Determine the (x, y) coordinate at the center of the cell enclosing the given text.  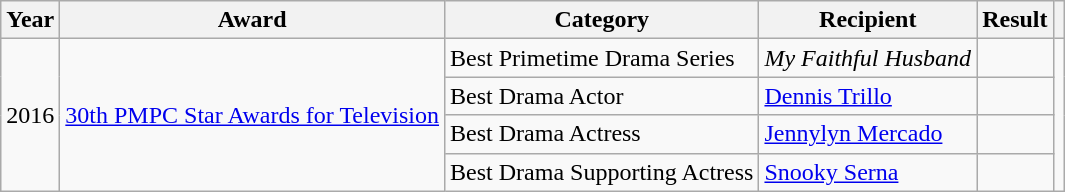
Best Drama Supporting Actress (602, 172)
My Faithful Husband (868, 58)
Dennis Trillo (868, 96)
2016 (30, 115)
Year (30, 20)
Recipient (868, 20)
Snooky Serna (868, 172)
Best Drama Actress (602, 134)
Best Drama Actor (602, 96)
Jennylyn Mercado (868, 134)
Category (602, 20)
Result (1015, 20)
30th PMPC Star Awards for Television (252, 115)
Award (252, 20)
Best Primetime Drama Series (602, 58)
